Extract the [x, y] coordinate from the center of the cell holding the provided text.  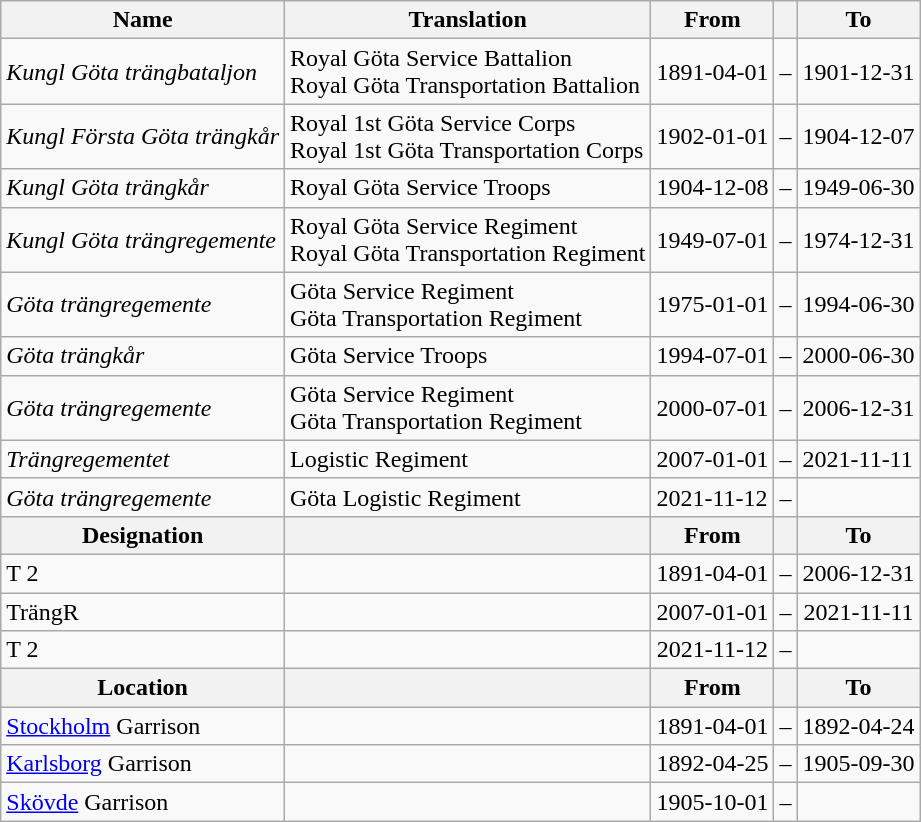
Kungl Göta trängkår [143, 188]
1974-12-31 [858, 240]
Royal Göta Service BattalionRoyal Göta Transportation Battalion [468, 72]
Skövde Garrison [143, 802]
1892-04-25 [712, 764]
1975-01-01 [712, 304]
1994-07-01 [712, 356]
Trängregementet [143, 459]
Kungl Göta trängregemente [143, 240]
Royal Göta Service RegimentRoyal Göta Transportation Regiment [468, 240]
2000-06-30 [858, 356]
1949-07-01 [712, 240]
Kungl Göta trängbataljon [143, 72]
1905-09-30 [858, 764]
1905-10-01 [712, 802]
1994-06-30 [858, 304]
Royal Göta Service Troops [468, 188]
Kungl Första Göta trängkår [143, 136]
1902-01-01 [712, 136]
1949-06-30 [858, 188]
1901-12-31 [858, 72]
Designation [143, 535]
1904-12-07 [858, 136]
1904-12-08 [712, 188]
Location [143, 688]
Translation [468, 20]
Logistic Regiment [468, 459]
1892-04-24 [858, 726]
Stockholm Garrison [143, 726]
Göta Service Troops [468, 356]
Royal 1st Göta Service CorpsRoyal 1st Göta Transportation Corps [468, 136]
2000-07-01 [712, 408]
Göta Logistic Regiment [468, 497]
Name [143, 20]
TrängR [143, 611]
Karlsborg Garrison [143, 764]
Göta trängkår [143, 356]
